Return (X, Y) of the center of cell containing provided text 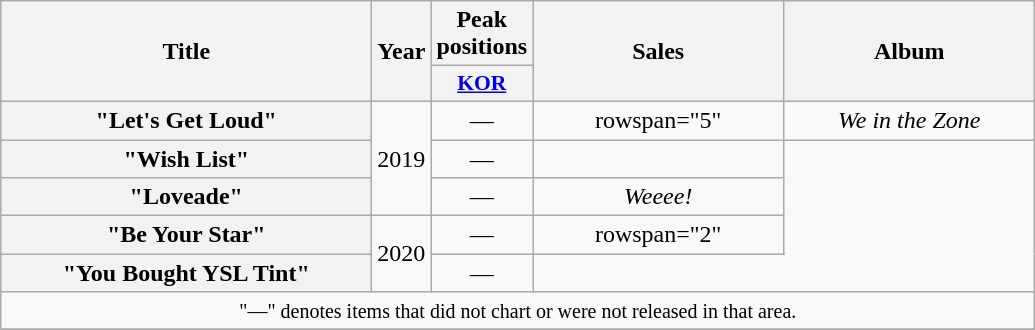
KOR (482, 84)
Sales (658, 52)
rowspan="5" (658, 120)
"You Bought YSL Tint" (186, 273)
We in the Zone (910, 120)
"Let's Get Loud" (186, 120)
Year (402, 52)
2019 (402, 158)
"Wish List" (186, 159)
"Loveade" (186, 197)
Album (910, 52)
Title (186, 52)
Peak positions (482, 34)
2020 (402, 254)
Weeee! (658, 197)
"—" denotes items that did not chart or were not released in that area. (518, 311)
"Be Your Star" (186, 235)
rowspan="2" (658, 235)
